From the cell containing the given text, extract its center point as (X, Y) coordinate. 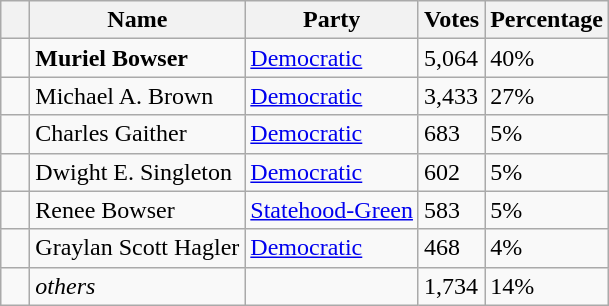
Graylan Scott Hagler (138, 248)
Renee Bowser (138, 210)
Party (332, 20)
Statehood-Green (332, 210)
40% (547, 58)
602 (451, 172)
683 (451, 134)
Name (138, 20)
14% (547, 286)
Votes (451, 20)
27% (547, 96)
1,734 (451, 286)
others (138, 286)
4% (547, 248)
Michael A. Brown (138, 96)
Percentage (547, 20)
583 (451, 210)
3,433 (451, 96)
Charles Gaither (138, 134)
468 (451, 248)
Muriel Bowser (138, 58)
5,064 (451, 58)
Dwight E. Singleton (138, 172)
